Pinpoint the cell where the given text exists, returning its [x, y] midpoint coordinate. 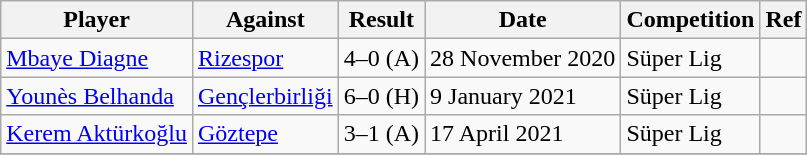
9 January 2021 [523, 96]
Competition [690, 20]
6–0 (H) [381, 96]
Against [265, 20]
3–1 (A) [381, 134]
17 April 2021 [523, 134]
Mbaye Diagne [97, 58]
Ref [784, 20]
Kerem Aktürkoğlu [97, 134]
Date [523, 20]
Player [97, 20]
Rizespor [265, 58]
Gençlerbirliği [265, 96]
Göztepe [265, 134]
Result [381, 20]
4–0 (A) [381, 58]
28 November 2020 [523, 58]
Younès Belhanda [97, 96]
